Detect which cell encompasses the target text, then output its [X, Y] center coordinate. 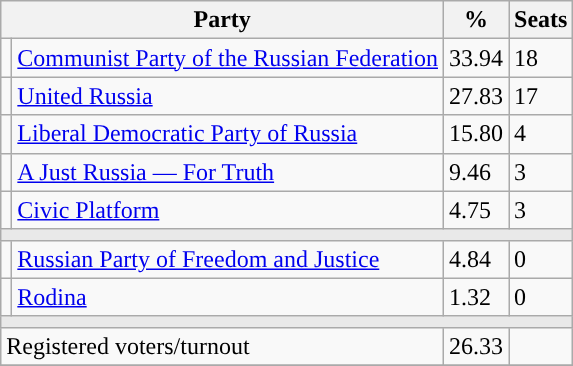
4.75 [476, 210]
United Russia [228, 96]
Registered voters/turnout [222, 346]
9.46 [476, 172]
4 [541, 134]
Liberal Democratic Party of Russia [228, 134]
33.94 [476, 58]
Civic Platform [228, 210]
Seats [541, 20]
15.80 [476, 134]
26.33 [476, 346]
Russian Party of Freedom and Justice [228, 259]
4.84 [476, 259]
1.32 [476, 297]
17 [541, 96]
Party [222, 20]
Rodina [228, 297]
18 [541, 58]
% [476, 20]
A Just Russia — For Truth [228, 172]
27.83 [476, 96]
Communist Party of the Russian Federation [228, 58]
